Search for the cell housing the specified text and yield its (x, y) center coordinate. 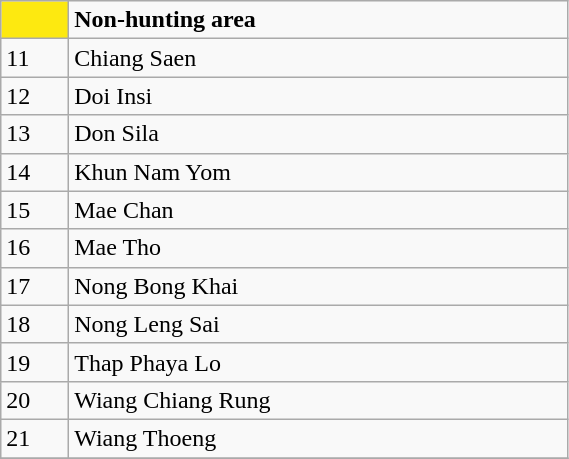
Mae Chan (318, 210)
Don Sila (318, 134)
Nong Leng Sai (318, 324)
Chiang Saen (318, 58)
Thap Phaya Lo (318, 362)
Doi Insi (318, 96)
18 (35, 324)
Khun Nam Yom (318, 172)
21 (35, 438)
17 (35, 286)
19 (35, 362)
20 (35, 400)
Mae Tho (318, 248)
Wiang Thoeng (318, 438)
15 (35, 210)
Non-hunting area (318, 20)
13 (35, 134)
Nong Bong Khai (318, 286)
14 (35, 172)
12 (35, 96)
Wiang Chiang Rung (318, 400)
16 (35, 248)
11 (35, 58)
